Determine the (x, y) coordinate at the center of the cell enclosing the given text.  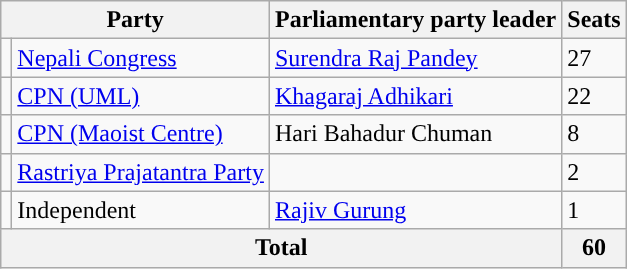
CPN (Maoist Centre) (141, 134)
27 (594, 58)
1 (594, 210)
22 (594, 96)
Rajiv Gurung (415, 210)
Independent (141, 210)
CPN (UML) (141, 96)
Hari Bahadur Chuman (415, 134)
Party (136, 20)
Total (282, 248)
2 (594, 172)
Surendra Raj Pandey (415, 58)
Khagaraj Adhikari (415, 96)
Nepali Congress (141, 58)
Parliamentary party leader (415, 20)
8 (594, 134)
Rastriya Prajatantra Party (141, 172)
Seats (594, 20)
60 (594, 248)
